Search for the cell housing the specified text and yield its (x, y) center coordinate. 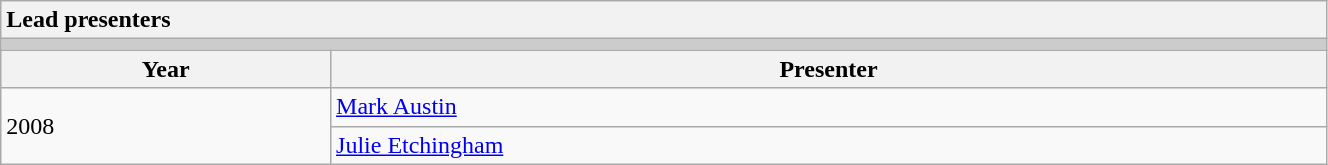
Lead presenters (664, 20)
Julie Etchingham (829, 145)
2008 (166, 126)
Presenter (829, 69)
Year (166, 69)
Mark Austin (829, 107)
